Provide the [x, y] coordinate of the cell's center where the given text is located.  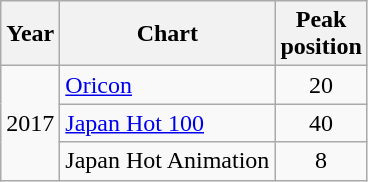
Japan Hot Animation [168, 161]
8 [321, 161]
Oricon [168, 85]
2017 [30, 123]
Peakposition [321, 34]
40 [321, 123]
Japan Hot 100 [168, 123]
Chart [168, 34]
Year [30, 34]
20 [321, 85]
